Provide the (X, Y) coordinate of the cell's center where the given text is located.  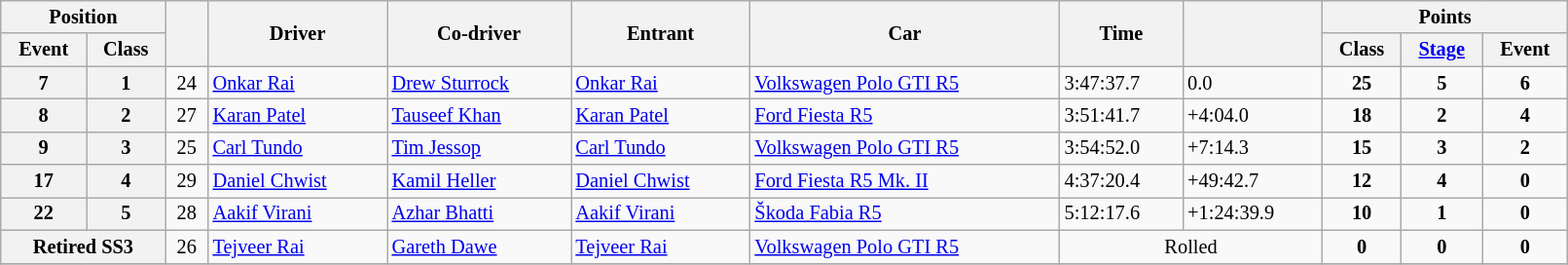
Gareth Dawe (479, 246)
3:54:52.0 (1121, 148)
26 (187, 246)
+4:04.0 (1252, 115)
22 (44, 213)
28 (187, 213)
0.0 (1252, 83)
+1:24:39.9 (1252, 213)
Ford Fiesta R5 (905, 115)
+49:42.7 (1252, 181)
Entrant (660, 33)
Ford Fiesta R5 Mk. II (905, 181)
Stage (1442, 50)
Tauseef Khan (479, 115)
3:47:37.7 (1121, 83)
Drew Sturrock (479, 83)
5:12:17.6 (1121, 213)
29 (187, 181)
Driver (298, 33)
Azhar Bhatti (479, 213)
27 (187, 115)
Rolled (1191, 246)
Škoda Fabia R5 (905, 213)
+7:14.3 (1252, 148)
10 (1361, 213)
18 (1361, 115)
3:51:41.7 (1121, 115)
12 (1361, 181)
Time (1121, 33)
17 (44, 181)
7 (44, 83)
9 (44, 148)
Position (84, 17)
6 (1525, 83)
Car (905, 33)
Kamil Heller (479, 181)
Points (1444, 17)
15 (1361, 148)
Tim Jessop (479, 148)
Retired SS3 (84, 246)
Co-driver (479, 33)
8 (44, 115)
4:37:20.4 (1121, 181)
24 (187, 83)
